From the cell containing the given text, extract its center point as [x, y] coordinate. 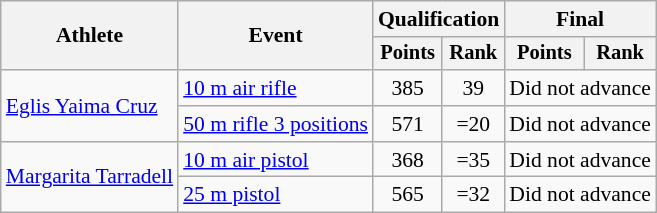
Final [580, 19]
571 [408, 124]
Event [276, 36]
=35 [473, 160]
10 m air rifle [276, 88]
Qualification [438, 19]
Athlete [90, 36]
25 m pistol [276, 195]
=20 [473, 124]
10 m air pistol [276, 160]
39 [473, 88]
50 m rifle 3 positions [276, 124]
368 [408, 160]
Eglis Yaima Cruz [90, 106]
385 [408, 88]
565 [408, 195]
Margarita Tarradell [90, 178]
=32 [473, 195]
